Search for the cell housing the specified text and yield its [x, y] center coordinate. 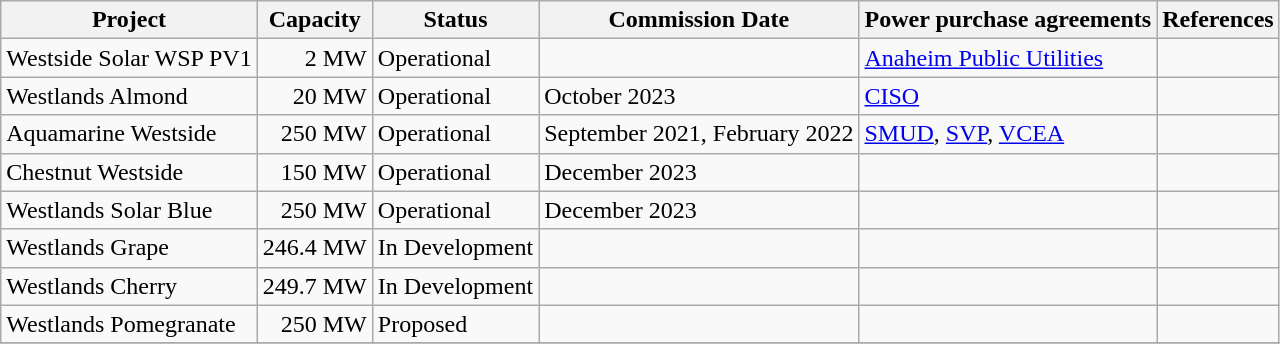
150 MW [314, 172]
References [1218, 20]
Westlands Grape [129, 248]
249.7 MW [314, 286]
Aquamarine Westside [129, 134]
Westlands Cherry [129, 286]
September 2021, February 2022 [699, 134]
Power purchase agreements [1008, 20]
20 MW [314, 96]
SMUD, SVP, VCEA [1008, 134]
Chestnut Westside [129, 172]
2 MW [314, 58]
Proposed [455, 324]
Westlands Almond [129, 96]
Project [129, 20]
CISO [1008, 96]
Capacity [314, 20]
Westside Solar WSP PV1 [129, 58]
October 2023 [699, 96]
246.4 MW [314, 248]
Anaheim Public Utilities [1008, 58]
Status [455, 20]
Commission Date [699, 20]
Westlands Solar Blue [129, 210]
Westlands Pomegranate [129, 324]
